Search for the cell housing the specified text and yield its [X, Y] center coordinate. 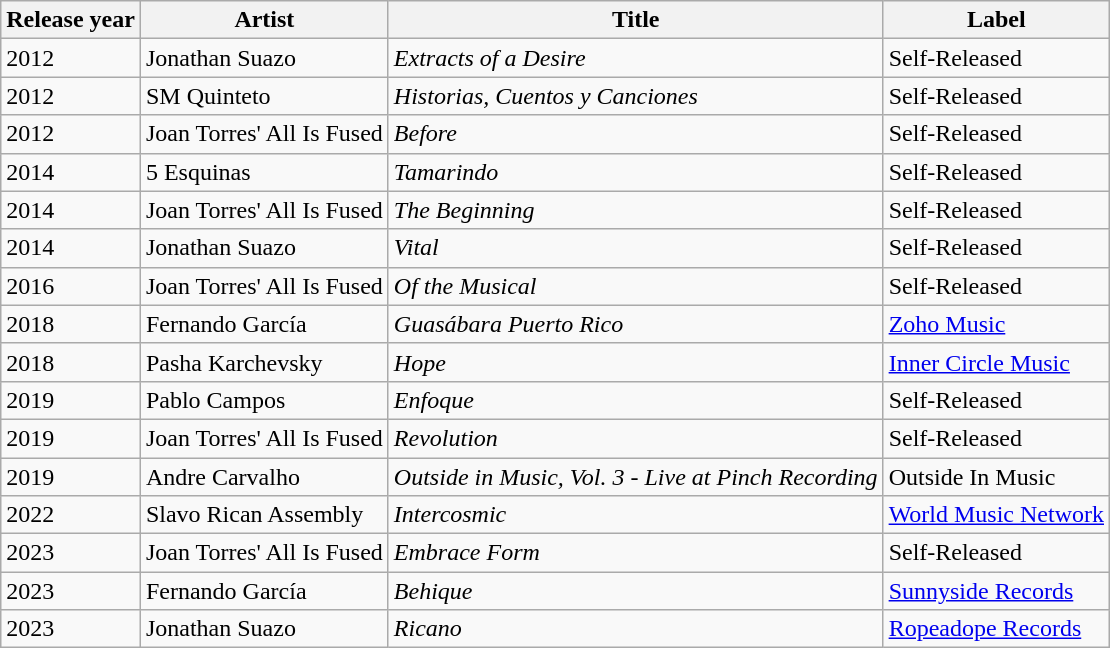
Of the Musical [636, 286]
Pablo Campos [264, 400]
Ricano [636, 629]
Historias, Cuentos y Canciones [636, 96]
Intercosmic [636, 515]
Extracts of a Desire [636, 58]
Outside In Music [996, 477]
Inner Circle Music [996, 362]
Tamarindo [636, 172]
The Beginning [636, 210]
Label [996, 20]
Enfoque [636, 400]
Andre Carvalho [264, 477]
Hope [636, 362]
Slavo Rican Assembly [264, 515]
Embrace Form [636, 553]
Zoho Music [996, 324]
Artist [264, 20]
SM Quinteto [264, 96]
Title [636, 20]
2016 [71, 286]
5 Esquinas [264, 172]
Vital [636, 248]
Behique [636, 591]
World Music Network [996, 515]
Ropeadope Records [996, 629]
Sunnyside Records [996, 591]
Before [636, 134]
2022 [71, 515]
Release year [71, 20]
Revolution [636, 438]
Pasha Karchevsky [264, 362]
Guasábara Puerto Rico [636, 324]
Outside in Music, Vol. 3 - Live at Pinch Recording [636, 477]
